Search for the cell housing the specified text and yield its [x, y] center coordinate. 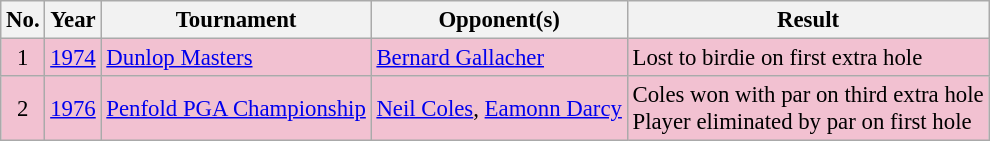
Result [808, 20]
1976 [73, 108]
Year [73, 20]
Neil Coles, Eamonn Darcy [499, 108]
Lost to birdie on first extra hole [808, 58]
Tournament [236, 20]
Opponent(s) [499, 20]
Bernard Gallacher [499, 58]
2 [23, 108]
Coles won with par on third extra holePlayer eliminated by par on first hole [808, 108]
Dunlop Masters [236, 58]
1974 [73, 58]
Penfold PGA Championship [236, 108]
1 [23, 58]
No. [23, 20]
